Find where the given text appears and provide that cell's center as (x, y) coordinate. 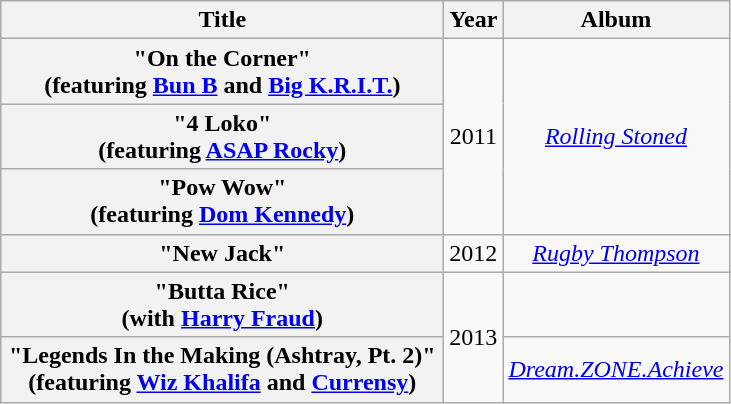
"Pow Wow"(featuring Dom Kennedy) (222, 202)
"Butta Rice"(with Harry Fraud) (222, 304)
"New Jack" (222, 253)
"On the Corner"(featuring Bun B and Big K.R.I.T.) (222, 72)
"4 Loko"(featuring ASAP Rocky) (222, 136)
Title (222, 20)
2013 (474, 337)
Album (616, 20)
Rolling Stoned (616, 136)
2011 (474, 136)
2012 (474, 253)
"Legends In the Making (Ashtray, Pt. 2)"(featuring Wiz Khalifa and Currensy) (222, 370)
Dream.ZONE.Achieve (616, 370)
Rugby Thompson (616, 253)
Year (474, 20)
